Capture the cell that displays the provided text and extract its (X, Y) central coordinate. 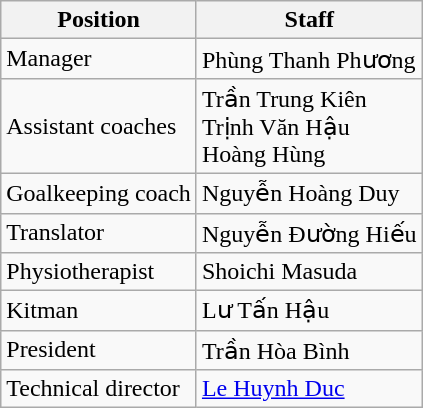
Translator (99, 233)
Trần Trung Kiên Trịnh Văn Hậu Hoàng Hùng (309, 126)
Nguyễn Hoàng Duy (309, 193)
Le Huynh Duc (309, 389)
Technical director (99, 389)
Assistant coaches (99, 126)
Lư Tấn Hậu (309, 311)
Physiotherapist (99, 272)
Position (99, 20)
Trần Hòa Bình (309, 350)
Manager (99, 59)
Goalkeeping coach (99, 193)
President (99, 350)
Shoichi Masuda (309, 272)
Phùng Thanh Phương (309, 59)
Nguyễn Đường Hiếu (309, 233)
Staff (309, 20)
Kitman (99, 311)
